Determine the (X, Y) coordinate at the center of the cell enclosing the given text.  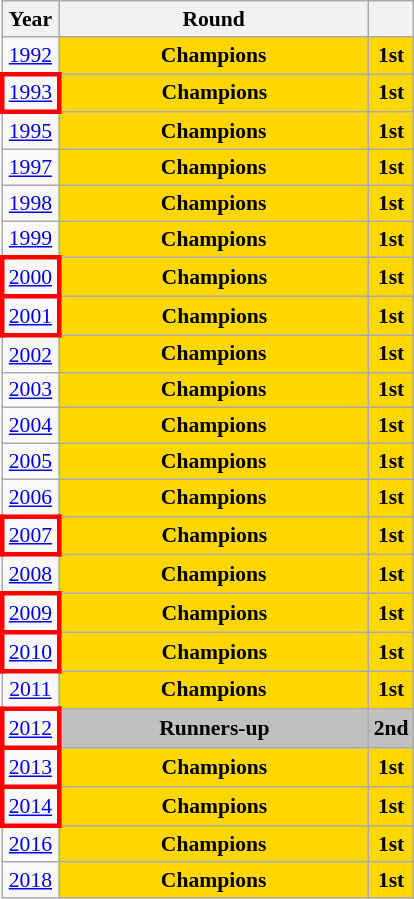
2010 (30, 652)
2018 (30, 881)
2007 (30, 536)
1999 (30, 240)
1993 (30, 94)
2013 (30, 768)
2004 (30, 426)
2000 (30, 278)
1992 (30, 56)
2009 (30, 614)
2012 (30, 730)
1997 (30, 168)
2006 (30, 498)
2003 (30, 390)
2005 (30, 462)
2nd (392, 730)
2016 (30, 844)
Runners-up (214, 730)
2014 (30, 806)
2001 (30, 316)
2008 (30, 574)
Year (30, 19)
1998 (30, 203)
Round (214, 19)
2002 (30, 354)
1995 (30, 132)
2011 (30, 690)
